Capture the cell that displays the provided text and extract its (x, y) central coordinate. 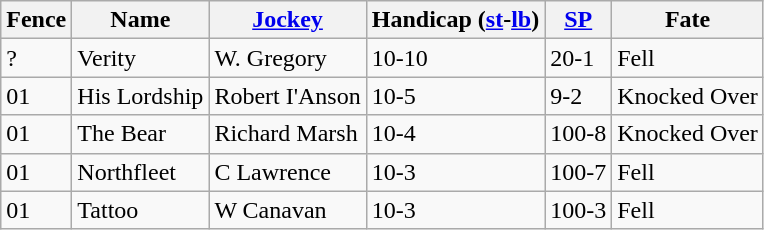
Richard Marsh (288, 134)
Verity (140, 58)
10-10 (455, 58)
Fate (688, 20)
His Lordship (140, 96)
W. Gregory (288, 58)
Northfleet (140, 172)
9-2 (578, 96)
100-8 (578, 134)
SP (578, 20)
Tattoo (140, 210)
C Lawrence (288, 172)
Handicap (st-lb) (455, 20)
The Bear (140, 134)
20-1 (578, 58)
10-4 (455, 134)
? (36, 58)
Jockey (288, 20)
Robert I'Anson (288, 96)
10-5 (455, 96)
W Canavan (288, 210)
100-3 (578, 210)
Name (140, 20)
100-7 (578, 172)
Fence (36, 20)
